Capture the cell that displays the provided text and extract its [X, Y] central coordinate. 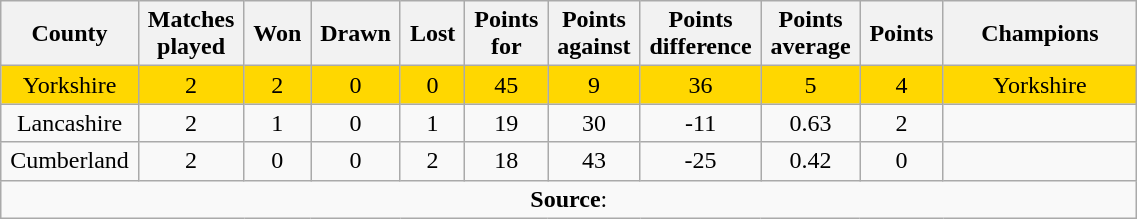
Cumberland [70, 161]
Points against [594, 34]
0.63 [810, 123]
Points difference [700, 34]
36 [700, 85]
19 [506, 123]
30 [594, 123]
4 [902, 85]
Lost [432, 34]
9 [594, 85]
Matches played [191, 34]
County [70, 34]
Drawn [356, 34]
Source: [569, 199]
Champions [1040, 34]
Won [278, 34]
18 [506, 161]
Points [902, 34]
0.42 [810, 161]
-25 [700, 161]
-11 [700, 123]
Points for [506, 34]
45 [506, 85]
5 [810, 85]
43 [594, 161]
Points average [810, 34]
Lancashire [70, 123]
